Pinpoint the cell where the given text exists, returning its (X, Y) midpoint coordinate. 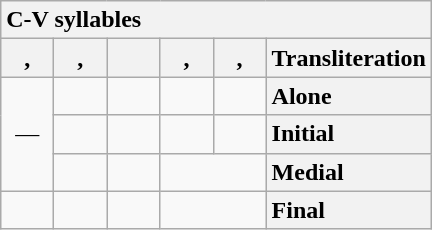
Transliteration (348, 58)
Initial (348, 134)
C-V syllables (216, 20)
Medial (348, 172)
Alone (348, 96)
— (28, 134)
Final (348, 210)
